From the cell containing the given text, extract its center point as (x, y) coordinate. 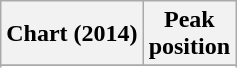
Chart (2014) (72, 34)
Peakposition (189, 34)
